Locate the cell with the specified text and output its (x, y) center coordinate. 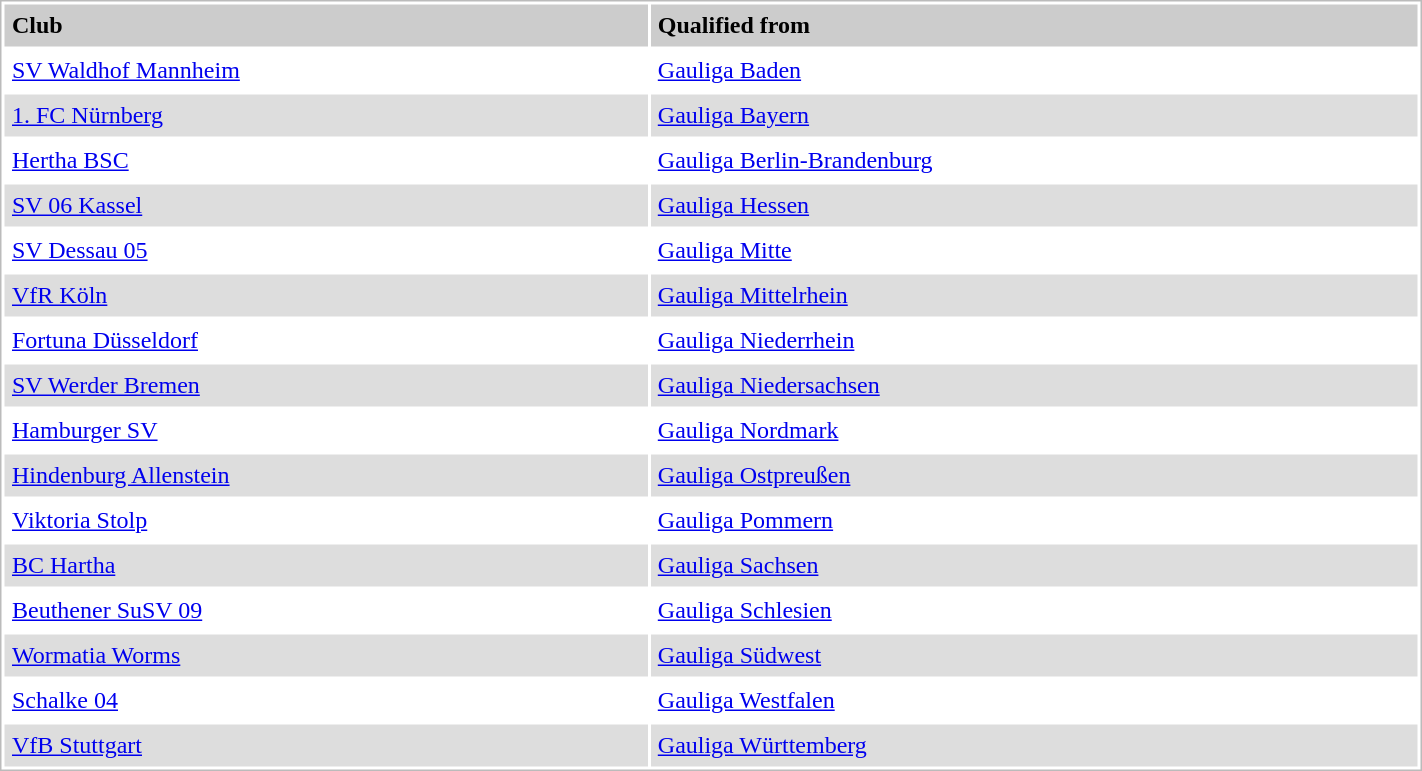
Gauliga Südwest (1034, 655)
BC Hartha (326, 565)
VfR Köln (326, 295)
Gauliga Hessen (1034, 205)
Qualified from (1034, 25)
Gauliga Berlin-Brandenburg (1034, 161)
Club (326, 25)
Gauliga Baden (1034, 71)
Gauliga Schlesien (1034, 611)
Wormatia Worms (326, 655)
Gauliga Niederrhein (1034, 341)
SV Werder Bremen (326, 385)
1. FC Nürnberg (326, 115)
Gauliga Westfalen (1034, 701)
VfB Stuttgart (326, 745)
Gauliga Pommern (1034, 521)
SV 06 Kassel (326, 205)
Gauliga Bayern (1034, 115)
Hindenburg Allenstein (326, 475)
Gauliga Sachsen (1034, 565)
Gauliga Niedersachsen (1034, 385)
Schalke 04 (326, 701)
Gauliga Nordmark (1034, 431)
Gauliga Mittelrhein (1034, 295)
SV Waldhof Mannheim (326, 71)
Viktoria Stolp (326, 521)
Gauliga Mitte (1034, 251)
Fortuna Düsseldorf (326, 341)
Gauliga Württemberg (1034, 745)
Hamburger SV (326, 431)
Hertha BSC (326, 161)
Gauliga Ostpreußen (1034, 475)
SV Dessau 05 (326, 251)
Beuthener SuSV 09 (326, 611)
